Extract the (X, Y) coordinate from the center of the cell holding the provided text.  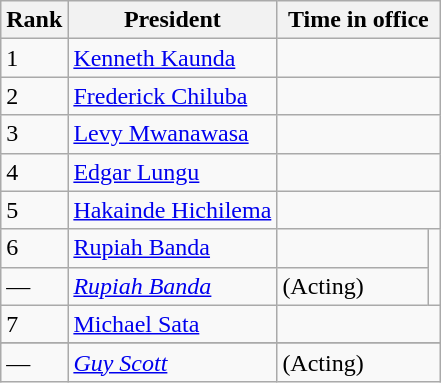
7 (34, 324)
2 (34, 96)
Guy Scott (172, 362)
President (172, 20)
Edgar Lungu (172, 172)
4 (34, 172)
Frederick Chiluba (172, 96)
5 (34, 210)
Time in office (358, 20)
6 (34, 248)
1 (34, 58)
Michael Sata (172, 324)
Levy Mwanawasa (172, 134)
Hakainde Hichilema (172, 210)
3 (34, 134)
Rank (34, 20)
Kenneth Kaunda (172, 58)
